Scan for the cell matching the given text and deliver its (X, Y) coordinate at center. 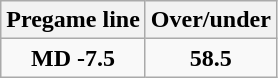
MD -7.5 (74, 58)
58.5 (210, 58)
Pregame line (74, 20)
Over/under (210, 20)
